Capture the cell that displays the provided text and extract its (X, Y) central coordinate. 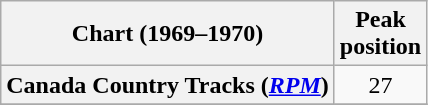
27 (380, 85)
Chart (1969–1970) (168, 34)
Canada Country Tracks (RPM) (168, 85)
Peakposition (380, 34)
